Provide the (x, y) coordinate of the cell's center where the given text is located.  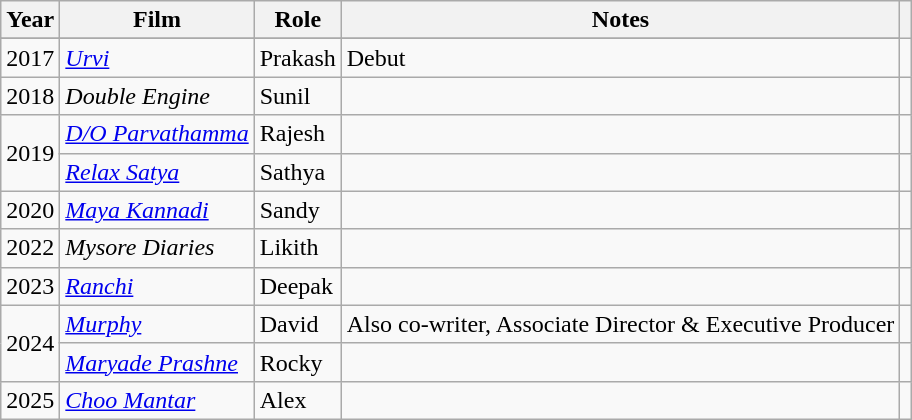
Prakash (298, 58)
Maryade Prashne (157, 362)
Sunil (298, 96)
Year (30, 20)
Double Engine (157, 96)
Sathya (298, 172)
Also co-writer, Associate Director & Executive Producer (620, 324)
David (298, 324)
2025 (30, 400)
Notes (620, 20)
Choo Mantar (157, 400)
2022 (30, 248)
2023 (30, 286)
Film (157, 20)
Sandy (298, 210)
Role (298, 20)
Ranchi (157, 286)
Deepak (298, 286)
Likith (298, 248)
2024 (30, 343)
Relax Satya (157, 172)
2020 (30, 210)
2019 (30, 153)
Maya Kannadi (157, 210)
Mysore Diaries (157, 248)
Murphy (157, 324)
D/O Parvathamma (157, 134)
Rajesh (298, 134)
Debut (620, 58)
Alex (298, 400)
2018 (30, 96)
2017 (30, 58)
Rocky (298, 362)
Urvi (157, 58)
